Capture the cell that displays the provided text and extract its (X, Y) central coordinate. 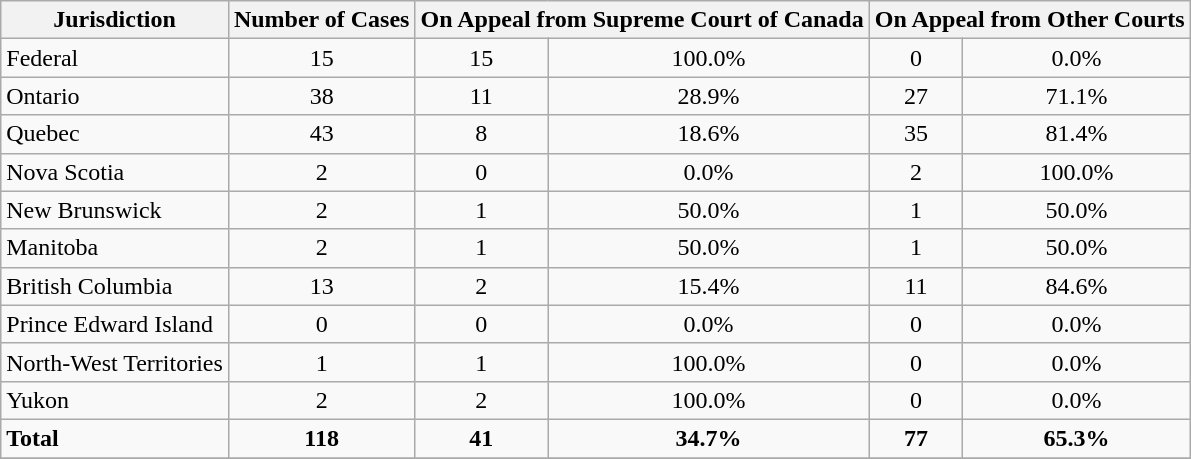
On Appeal from Supreme Court of Canada (642, 20)
15.4% (709, 286)
65.3% (1076, 438)
43 (322, 134)
British Columbia (115, 286)
13 (322, 286)
Ontario (115, 96)
Total (115, 438)
New Brunswick (115, 210)
77 (916, 438)
Prince Edward Island (115, 324)
Manitoba (115, 248)
Quebec (115, 134)
71.1% (1076, 96)
8 (482, 134)
118 (322, 438)
North-West Territories (115, 362)
18.6% (709, 134)
34.7% (709, 438)
On Appeal from Other Courts (1030, 20)
Nova Scotia (115, 172)
81.4% (1076, 134)
Jurisdiction (115, 20)
Federal (115, 58)
28.9% (709, 96)
Number of Cases (322, 20)
Yukon (115, 400)
41 (482, 438)
27 (916, 96)
84.6% (1076, 286)
38 (322, 96)
35 (916, 134)
